Extract the (X, Y) coordinate from the center of the cell holding the provided text.  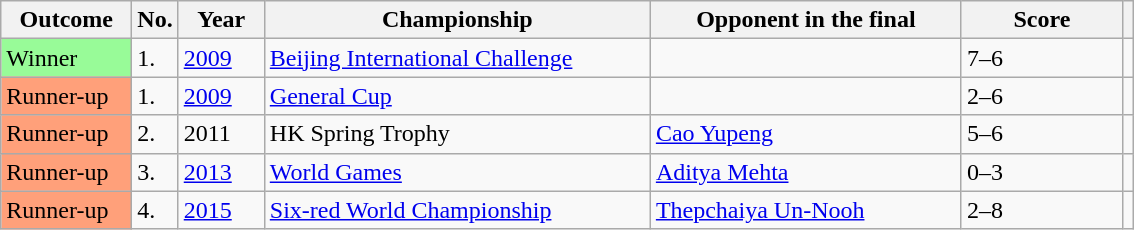
Outcome (66, 20)
Thepchaiya Un-Nooh (806, 210)
Opponent in the final (806, 20)
2–8 (1042, 210)
4. (155, 210)
Beijing International Challenge (457, 58)
Six-red World Championship (457, 210)
7–6 (1042, 58)
0–3 (1042, 172)
No. (155, 20)
Winner (66, 58)
Aditya Mehta (806, 172)
Cao Yupeng (806, 134)
Score (1042, 20)
2015 (221, 210)
2. (155, 134)
World Games (457, 172)
2–6 (1042, 96)
5–6 (1042, 134)
Year (221, 20)
2011 (221, 134)
Championship (457, 20)
HK Spring Trophy (457, 134)
2013 (221, 172)
General Cup (457, 96)
3. (155, 172)
